Capture the cell that displays the provided text and extract its (X, Y) central coordinate. 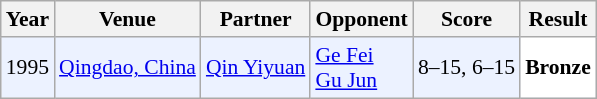
8–15, 6–15 (466, 68)
Ge Fei Gu Jun (362, 68)
1995 (28, 68)
Score (466, 19)
Bronze (558, 68)
Result (558, 19)
Partner (256, 19)
Opponent (362, 19)
Year (28, 19)
Qingdao, China (128, 68)
Venue (128, 19)
Qin Yiyuan (256, 68)
